Scan for the cell matching the given text and deliver its (X, Y) coordinate at center. 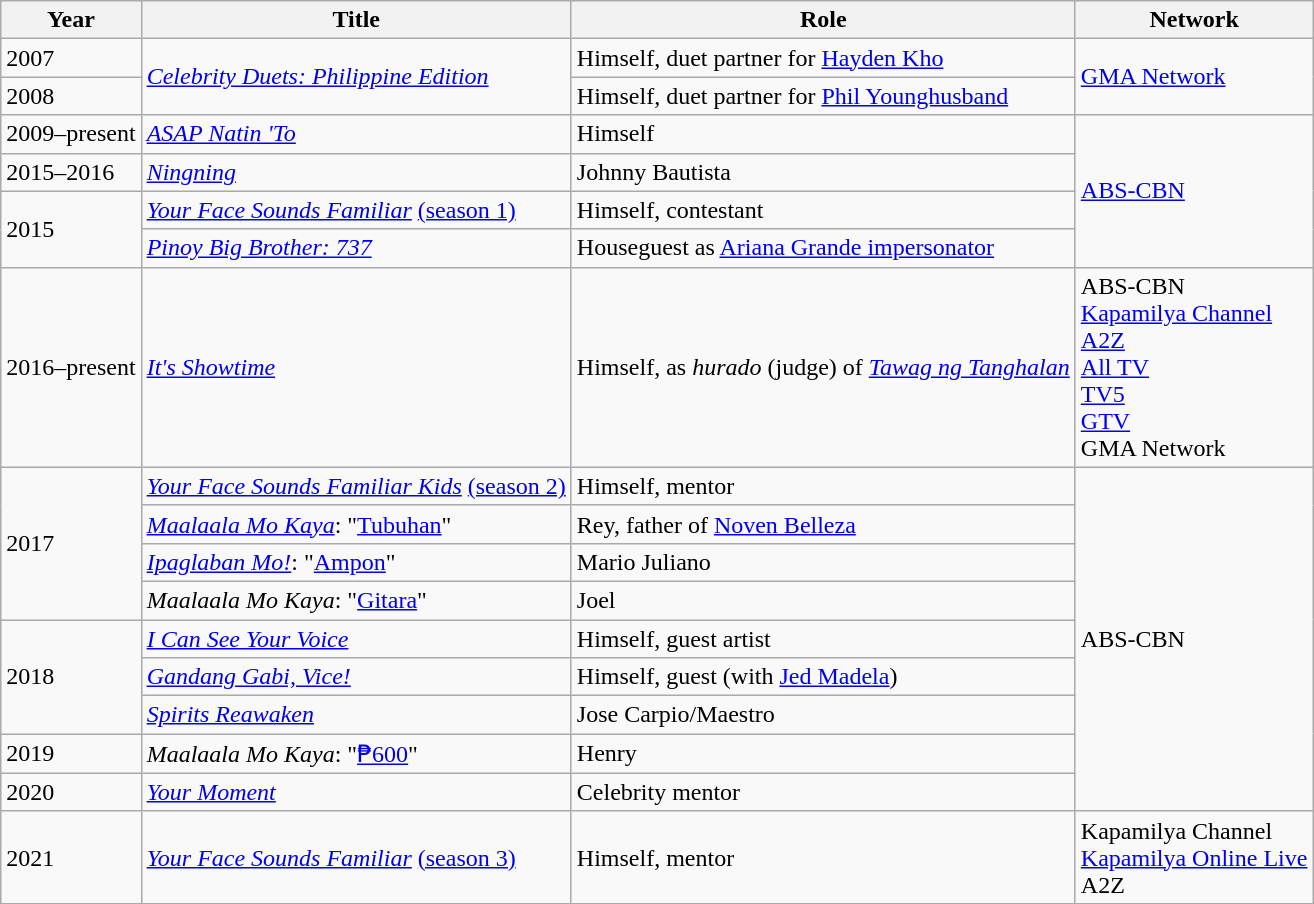
2008 (71, 96)
2015–2016 (71, 172)
2018 (71, 677)
Maalaala Mo Kaya: "₱600" (356, 754)
2017 (71, 543)
Network (1194, 20)
Maalaala Mo Kaya: "Gitara" (356, 600)
Himself, guest artist (823, 639)
2016–present (71, 367)
Himself, duet partner for Hayden Kho (823, 58)
Maalaala Mo Kaya: "Tubuhan" (356, 524)
Your Face Sounds Familiar (season 1) (356, 210)
Your Moment (356, 792)
Your Face Sounds Familiar (season 3) (356, 857)
Pinoy Big Brother: 737 (356, 248)
Year (71, 20)
Himself, guest (with Jed Madela) (823, 677)
2007 (71, 58)
Houseguest as Ariana Grande impersonator (823, 248)
ASAP Natin 'To (356, 134)
ABS-CBNKapamilya ChannelA2ZAll TVTV5GTVGMA Network (1194, 367)
Himself, duet partner for Phil Younghusband (823, 96)
It's Showtime (356, 367)
2009–present (71, 134)
Celebrity Duets: Philippine Edition (356, 77)
Title (356, 20)
I Can See Your Voice (356, 639)
Mario Juliano (823, 562)
Spirits Reawaken (356, 715)
Kapamilya ChannelKapamilya Online LiveA2Z (1194, 857)
Himself (823, 134)
Celebrity mentor (823, 792)
2015 (71, 229)
Ningning (356, 172)
Rey, father of Noven Belleza (823, 524)
Henry (823, 754)
Gandang Gabi, Vice! (356, 677)
Himself, as hurado (judge) of Tawag ng Tanghalan (823, 367)
Role (823, 20)
Himself, contestant (823, 210)
Ipaglaban Mo!: "Ampon" (356, 562)
GMA Network (1194, 77)
2021 (71, 857)
Your Face Sounds Familiar Kids (season 2) (356, 486)
Jose Carpio/Maestro (823, 715)
Johnny Bautista (823, 172)
2020 (71, 792)
Joel (823, 600)
2019 (71, 754)
